Determine the (X, Y) coordinate at the center of the cell enclosing the given text.  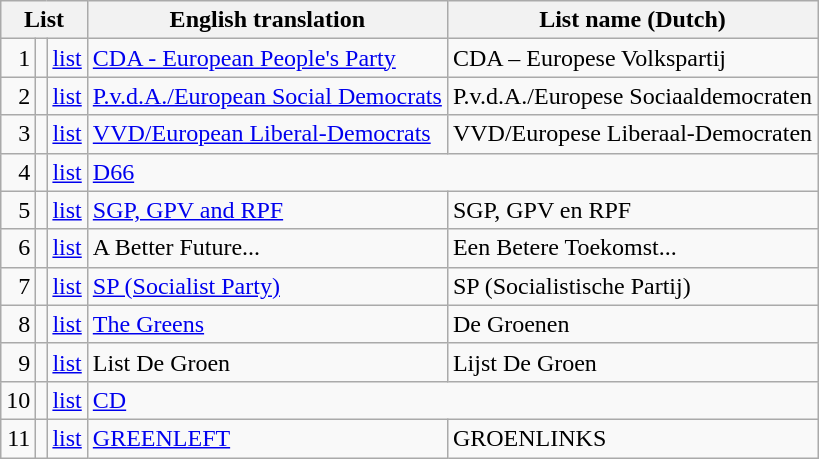
8 (18, 324)
D66 (452, 172)
P.v.d.A./European Social Democrats (267, 96)
English translation (267, 20)
7 (18, 286)
SGP, GPV en RPF (632, 210)
GREENLEFT (267, 438)
De Groenen (632, 324)
10 (18, 400)
List name (Dutch) (632, 20)
List (44, 20)
1 (18, 58)
VVD/European Liberal-Democrats (267, 134)
A Better Future... (267, 248)
5 (18, 210)
9 (18, 362)
Lijst De Groen (632, 362)
VVD/Europese Liberaal-Democraten (632, 134)
6 (18, 248)
SGP, GPV and RPF (267, 210)
4 (18, 172)
11 (18, 438)
The Greens (267, 324)
P.v.d.A./Europese Sociaaldemocraten (632, 96)
CDA - European People's Party (267, 58)
SP (Socialist Party) (267, 286)
2 (18, 96)
GROENLINKS (632, 438)
CDA – Europese Volkspartij (632, 58)
3 (18, 134)
CD (452, 400)
Een Betere Toekomst... (632, 248)
List De Groen (267, 362)
SP (Socialistische Partij) (632, 286)
